Search for the cell housing the specified text and yield its (X, Y) center coordinate. 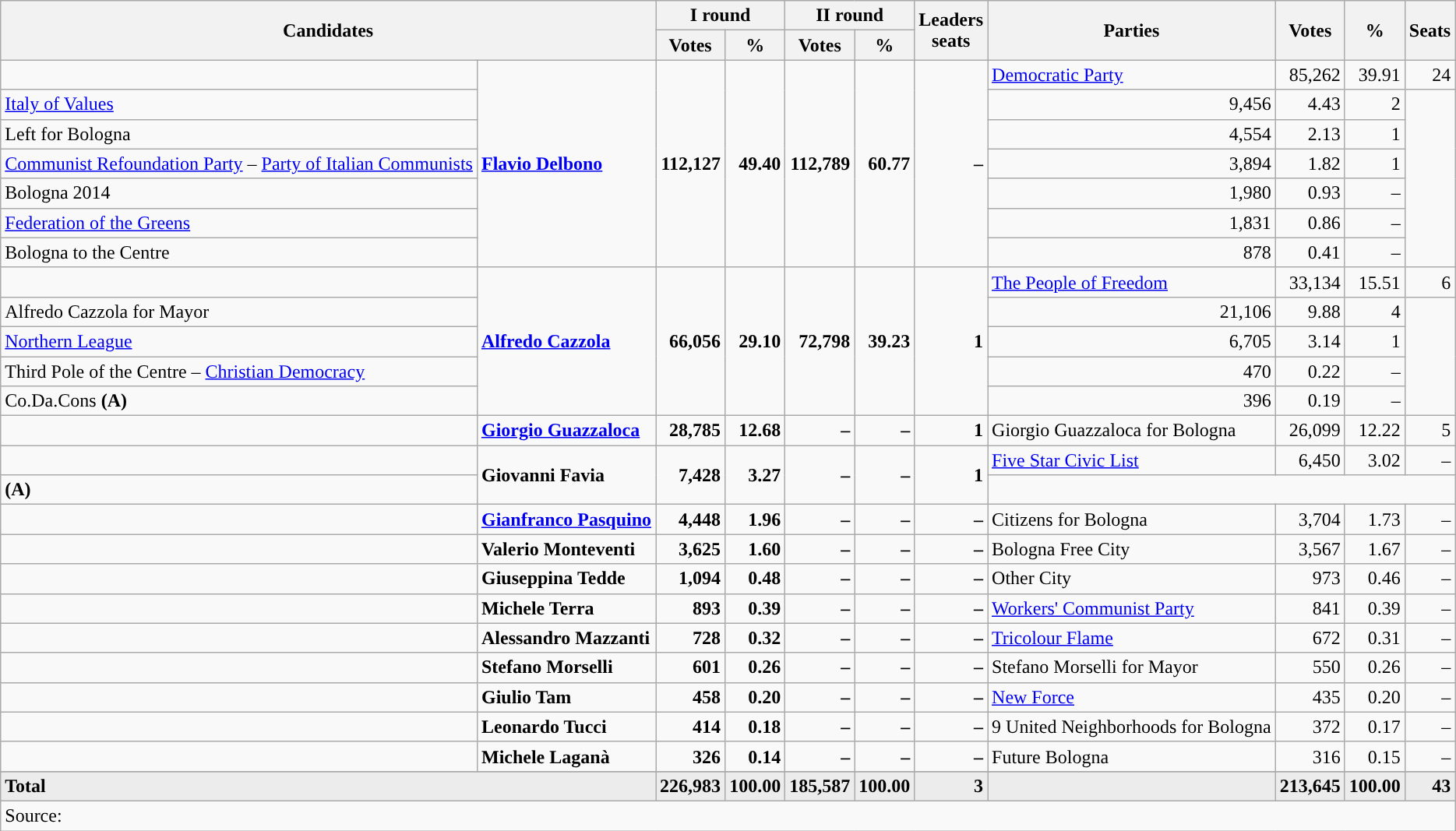
0.32 (756, 638)
39.91 (1374, 75)
1.82 (1310, 164)
458 (690, 697)
49.40 (756, 164)
Giorgio Guazzaloca for Bologna (1132, 431)
5 (1430, 431)
550 (1310, 667)
7,428 (690, 475)
Giulio Tam (566, 697)
Bologna Free City (1132, 549)
728 (690, 638)
0.86 (1310, 223)
6,705 (1132, 341)
1.96 (756, 519)
672 (1310, 638)
112,789 (820, 164)
Giuseppina Tedde (566, 579)
Federation of the Greens (239, 223)
878 (1132, 252)
0.19 (1310, 401)
Alfredo Cazzola (566, 341)
372 (1310, 727)
6,450 (1310, 460)
1.67 (1374, 549)
4 (1374, 312)
3,567 (1310, 549)
New Force (1132, 697)
Michele Terra (566, 608)
Gianfranco Pasquino (566, 519)
Northern League (239, 341)
316 (1310, 756)
66,056 (690, 341)
15.51 (1374, 282)
4,448 (690, 519)
Candidates (329, 30)
396 (1132, 401)
0.14 (756, 756)
Citizens for Bologna (1132, 519)
2 (1374, 104)
1,980 (1132, 193)
The People of Freedom (1132, 282)
85,262 (1310, 75)
Giorgio Guazzaloca (566, 431)
Leaders seats (951, 30)
0.48 (756, 579)
Source: (728, 815)
Alessandro Mazzanti (566, 638)
Future Bologna (1132, 756)
26,099 (1310, 431)
3,894 (1132, 164)
Five Star Civic List (1132, 460)
Italy of Values (239, 104)
3,704 (1310, 519)
Michele Laganà (566, 756)
326 (690, 756)
Tricolour Flame (1132, 638)
2.13 (1310, 134)
1.60 (756, 549)
601 (690, 667)
29.10 (756, 341)
9.88 (1310, 312)
112,127 (690, 164)
Stefano Morselli (566, 667)
0.17 (1374, 727)
Other City (1132, 579)
185,587 (820, 786)
12.22 (1374, 431)
0.15 (1374, 756)
Parties (1132, 30)
Valerio Monteventi (566, 549)
3 (951, 786)
3.14 (1310, 341)
470 (1132, 371)
Workers' Communist Party (1132, 608)
893 (690, 608)
Left for Bologna (239, 134)
1,094 (690, 579)
3.02 (1374, 460)
0.22 (1310, 371)
4.43 (1310, 104)
II round (850, 16)
1,831 (1132, 223)
(A) (393, 490)
24 (1430, 75)
0.31 (1374, 638)
226,983 (690, 786)
39.23 (885, 341)
Co.Da.Cons (A) (239, 401)
435 (1310, 697)
Democratic Party (1132, 75)
Third Pole of the Centre – Christian Democracy (239, 371)
Giovanni Favia (566, 475)
841 (1310, 608)
Seats (1430, 30)
414 (690, 727)
9 United Neighborhoods for Bologna (1132, 727)
Flavio Delbono (566, 164)
Bologna 2014 (239, 193)
0.18 (756, 727)
0.41 (1310, 252)
12.68 (756, 431)
43 (1430, 786)
60.77 (885, 164)
3.27 (756, 475)
21,106 (1132, 312)
1.73 (1374, 519)
Total (329, 786)
Bologna to the Centre (239, 252)
28,785 (690, 431)
I round (721, 16)
Stefano Morselli for Mayor (1132, 667)
Alfredo Cazzola for Mayor (239, 312)
9,456 (1132, 104)
0.93 (1310, 193)
0.46 (1374, 579)
Leonardo Tucci (566, 727)
72,798 (820, 341)
213,645 (1310, 786)
Communist Refoundation Party – Party of Italian Communists (239, 164)
33,134 (1310, 282)
3,625 (690, 549)
4,554 (1132, 134)
6 (1430, 282)
973 (1310, 579)
